Find where the given text appears and provide that cell's center as [x, y] coordinate. 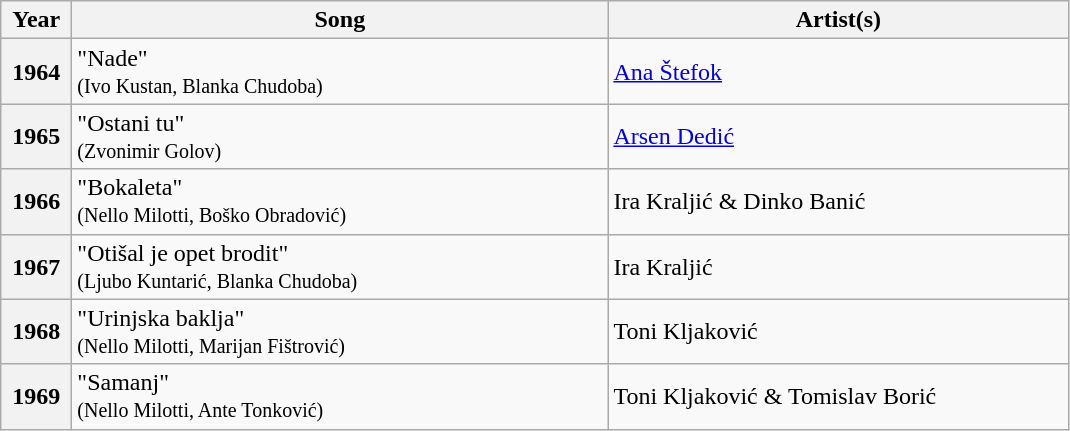
1965 [36, 136]
Ira Kraljić [838, 266]
1967 [36, 266]
"Nade"(Ivo Kustan, Blanka Chudoba) [340, 72]
1964 [36, 72]
"Bokaleta" (Nello Milotti, Boško Obradović) [340, 202]
Arsen Dedić [838, 136]
"Samanj"(Nello Milotti, Ante Tonković) [340, 396]
"Ostani tu"(Zvonimir Golov) [340, 136]
Year [36, 20]
"Otišal je opet brodit"(Ljubo Kuntarić, Blanka Chudoba) [340, 266]
Song [340, 20]
Artist(s) [838, 20]
1968 [36, 332]
"Urinjska baklja"(Nello Milotti, Marijan Fištrović) [340, 332]
1969 [36, 396]
Toni Kljaković & Tomislav Borić [838, 396]
Toni Kljaković [838, 332]
1966 [36, 202]
Ana Štefok [838, 72]
Ira Kraljić & Dinko Banić [838, 202]
